Extract the [x, y] coordinate from the center of the cell holding the provided text.  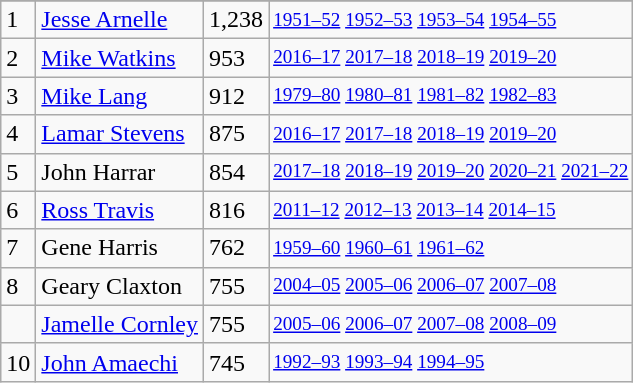
762 [236, 248]
Geary Claxton [120, 286]
745 [236, 362]
3 [18, 96]
Jesse Arnelle [120, 20]
2017–18 2018–19 2019–20 2020–21 2021–22 [451, 172]
1979–80 1980–81 1981–82 1982–83 [451, 96]
Jamelle Cornley [120, 324]
4 [18, 134]
6 [18, 210]
1992–93 1993–94 1994–95 [451, 362]
Mike Lang [120, 96]
2005–06 2006–07 2007–08 2008–09 [451, 324]
Mike Watkins [120, 58]
2011–12 2012–13 2013–14 2014–15 [451, 210]
1959–60 1960–61 1961–62 [451, 248]
1951–52 1952–53 1953–54 1954–55 [451, 20]
Ross Travis [120, 210]
875 [236, 134]
10 [18, 362]
1 [18, 20]
2004–05 2005–06 2006–07 2007–08 [451, 286]
Lamar Stevens [120, 134]
Gene Harris [120, 248]
7 [18, 248]
John Harrar [120, 172]
912 [236, 96]
816 [236, 210]
1,238 [236, 20]
5 [18, 172]
8 [18, 286]
953 [236, 58]
2 [18, 58]
John Amaechi [120, 362]
854 [236, 172]
